Find where the given text appears and provide that cell's center as (x, y) coordinate. 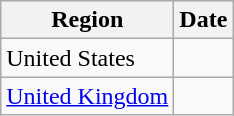
Region (88, 20)
United Kingdom (88, 96)
United States (88, 58)
Date (204, 20)
